Locate the cell with the specified text and output its (X, Y) center coordinate. 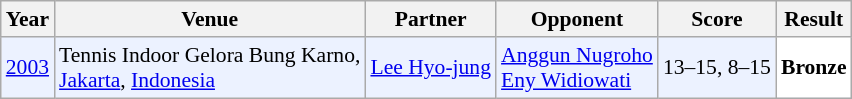
13–15, 8–15 (717, 68)
2003 (28, 68)
Bronze (814, 68)
Opponent (577, 19)
Venue (210, 19)
Result (814, 19)
Lee Hyo-jung (430, 68)
Tennis Indoor Gelora Bung Karno,Jakarta, Indonesia (210, 68)
Year (28, 19)
Score (717, 19)
Anggun Nugroho Eny Widiowati (577, 68)
Partner (430, 19)
